Search for the cell housing the specified text and yield its [X, Y] center coordinate. 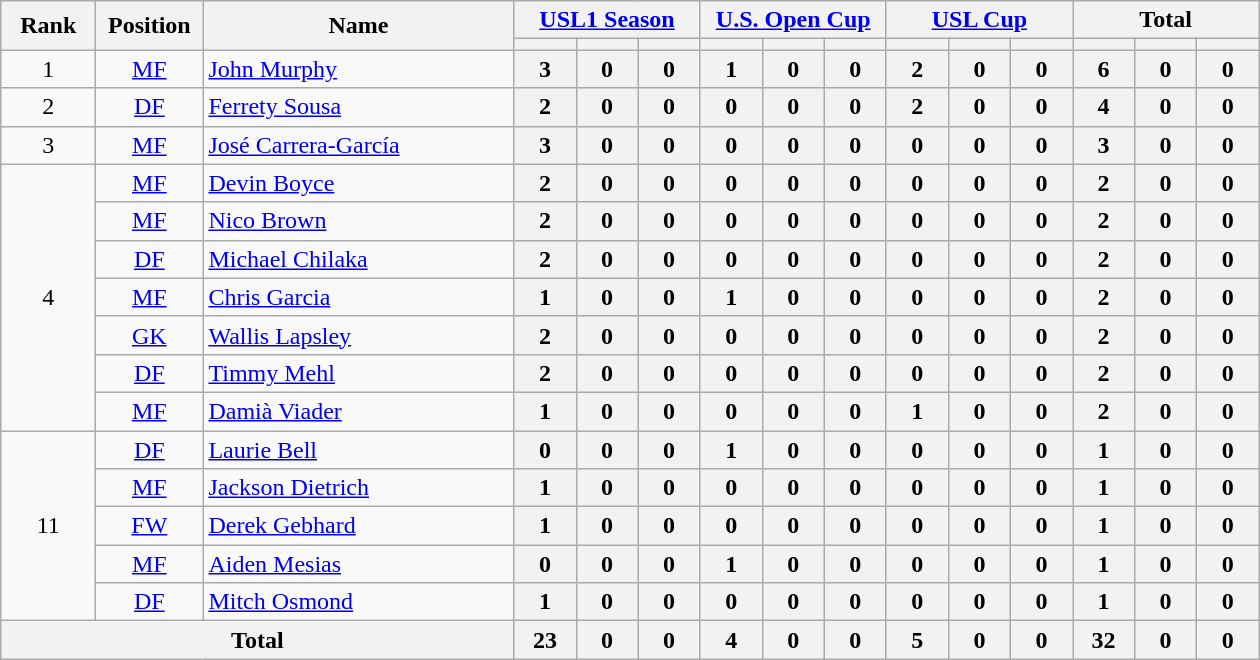
FW [150, 526]
6 [1103, 69]
GK [150, 335]
Damià Viader [358, 411]
U.S. Open Cup [793, 20]
Timmy Mehl [358, 373]
USL1 Season [607, 20]
Chris Garcia [358, 297]
José Carrera-García [358, 145]
11 [48, 525]
Devin Boyce [358, 183]
Laurie Bell [358, 449]
23 [545, 640]
Jackson Dietrich [358, 488]
Ferrety Sousa [358, 107]
Derek Gebhard [358, 526]
Nico Brown [358, 221]
Wallis Lapsley [358, 335]
Michael Chilaka [358, 259]
32 [1103, 640]
5 [917, 640]
Mitch Osmond [358, 602]
Aiden Mesias [358, 564]
Rank [48, 26]
Position [150, 26]
Name [358, 26]
USL Cup [979, 20]
John Murphy [358, 69]
